Pinpoint the cell where the given text exists, returning its [X, Y] midpoint coordinate. 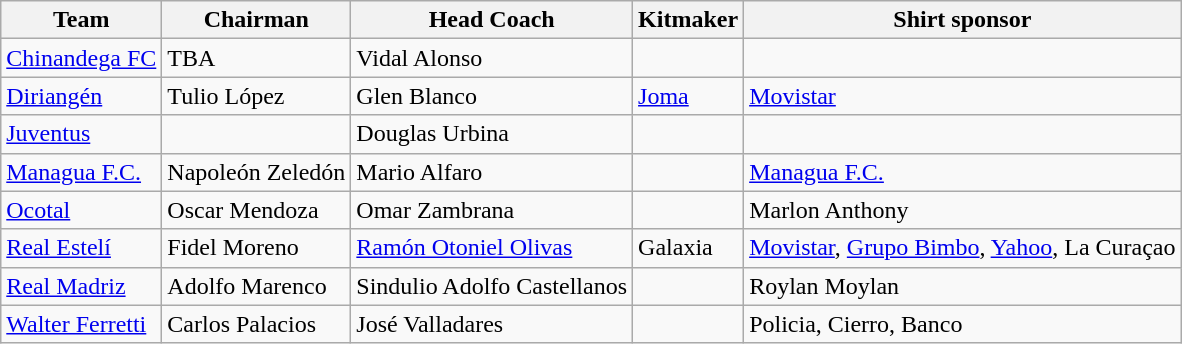
Fidel Moreno [256, 248]
Vidal Alonso [492, 58]
Tulio López [256, 96]
José Valladares [492, 324]
Oscar Mendoza [256, 210]
Diriangén [82, 96]
Sindulio Adolfo Castellanos [492, 286]
Ramón Otoniel Olivas [492, 248]
Ocotal [82, 210]
Carlos Palacios [256, 324]
Chinandega FC [82, 58]
Movistar, Grupo Bimbo, Yahoo, La Curaçao [962, 248]
Joma [688, 96]
Glen Blanco [492, 96]
Adolfo Marenco [256, 286]
Napoleón Zeledón [256, 172]
Kitmaker [688, 20]
Shirt sponsor [962, 20]
Galaxia [688, 248]
Juventus [82, 134]
Mario Alfaro [492, 172]
Real Madriz [82, 286]
Douglas Urbina [492, 134]
Roylan Moylan [962, 286]
Walter Ferretti [82, 324]
Real Estelí [82, 248]
Chairman [256, 20]
TBA [256, 58]
Marlon Anthony [962, 210]
Omar Zambrana [492, 210]
Head Coach [492, 20]
Movistar [962, 96]
Team [82, 20]
Policia, Cierro, Banco [962, 324]
